Determine the (X, Y) coordinate at the center of the cell enclosing the given text.  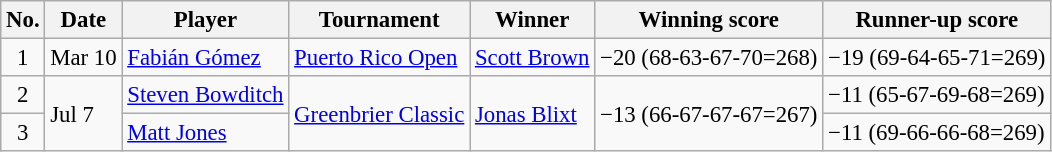
2 (23, 95)
Steven Bowditch (206, 95)
No. (23, 20)
−19 (69-64-65-71=269) (937, 58)
Matt Jones (206, 133)
Player (206, 20)
−11 (65-67-69-68=269) (937, 95)
Winning score (709, 20)
−20 (68-63-67-70=268) (709, 58)
Tournament (380, 20)
Jul 7 (84, 114)
Jonas Blixt (532, 114)
Puerto Rico Open (380, 58)
Scott Brown (532, 58)
3 (23, 133)
−11 (69-66-66-68=269) (937, 133)
1 (23, 58)
Greenbrier Classic (380, 114)
Runner-up score (937, 20)
Mar 10 (84, 58)
−13 (66-67-67-67=267) (709, 114)
Date (84, 20)
Fabián Gómez (206, 58)
Winner (532, 20)
